Find where the given text appears and provide that cell's center as (X, Y) coordinate. 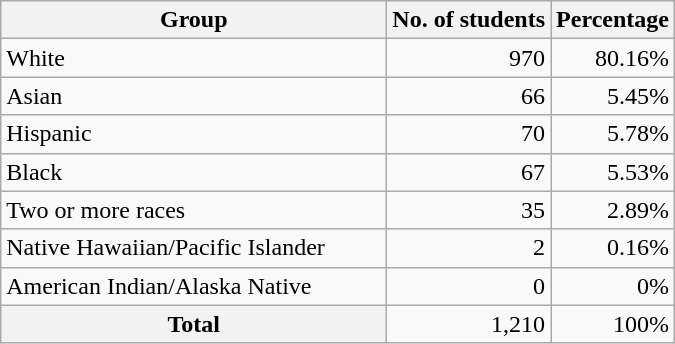
Black (194, 172)
Percentage (613, 20)
100% (613, 324)
970 (469, 58)
5.53% (613, 172)
35 (469, 210)
White (194, 58)
Group (194, 20)
0.16% (613, 248)
66 (469, 96)
Hispanic (194, 134)
5.78% (613, 134)
1,210 (469, 324)
Asian (194, 96)
0% (613, 286)
2.89% (613, 210)
2 (469, 248)
67 (469, 172)
Two or more races (194, 210)
0 (469, 286)
American Indian/Alaska Native (194, 286)
5.45% (613, 96)
80.16% (613, 58)
No. of students (469, 20)
70 (469, 134)
Total (194, 324)
Native Hawaiian/Pacific Islander (194, 248)
